Locate the cell with the specified text and output its [x, y] center coordinate. 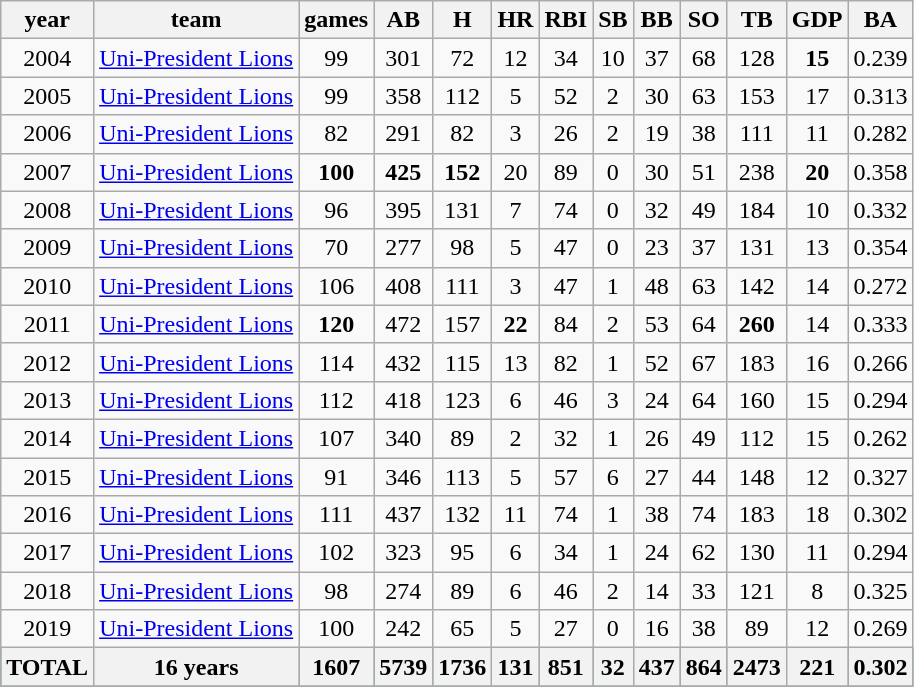
128 [756, 58]
0.313 [880, 96]
2006 [48, 134]
113 [462, 477]
152 [462, 172]
0.282 [880, 134]
72 [462, 58]
2013 [48, 400]
16 years [196, 667]
346 [404, 477]
BB [656, 20]
96 [336, 210]
BA [880, 20]
SO [704, 20]
851 [566, 667]
2012 [48, 362]
1736 [462, 667]
277 [404, 248]
2017 [48, 553]
0.269 [880, 629]
418 [404, 400]
2015 [48, 477]
425 [404, 172]
107 [336, 438]
23 [656, 248]
0.262 [880, 438]
2016 [48, 515]
0.332 [880, 210]
2011 [48, 324]
115 [462, 362]
2004 [48, 58]
18 [817, 515]
340 [404, 438]
8 [817, 591]
2019 [48, 629]
864 [704, 667]
7 [516, 210]
2007 [48, 172]
0.333 [880, 324]
274 [404, 591]
358 [404, 96]
323 [404, 553]
0.325 [880, 591]
0.272 [880, 286]
0.327 [880, 477]
114 [336, 362]
408 [404, 286]
H [462, 20]
70 [336, 248]
2010 [48, 286]
121 [756, 591]
games [336, 20]
RBI [566, 20]
242 [404, 629]
2008 [48, 210]
91 [336, 477]
SB [613, 20]
132 [462, 515]
221 [817, 667]
291 [404, 134]
2014 [48, 438]
AB [404, 20]
44 [704, 477]
238 [756, 172]
53 [656, 324]
0.266 [880, 362]
106 [336, 286]
142 [756, 286]
2009 [48, 248]
95 [462, 553]
0.354 [880, 248]
472 [404, 324]
5739 [404, 667]
157 [462, 324]
19 [656, 134]
TOTAL [48, 667]
62 [704, 553]
130 [756, 553]
153 [756, 96]
301 [404, 58]
48 [656, 286]
395 [404, 210]
67 [704, 362]
0.358 [880, 172]
team [196, 20]
1607 [336, 667]
57 [566, 477]
65 [462, 629]
TB [756, 20]
260 [756, 324]
0.239 [880, 58]
2018 [48, 591]
160 [756, 400]
148 [756, 477]
68 [704, 58]
123 [462, 400]
year [48, 20]
GDP [817, 20]
84 [566, 324]
33 [704, 591]
102 [336, 553]
22 [516, 324]
51 [704, 172]
432 [404, 362]
2473 [756, 667]
120 [336, 324]
HR [516, 20]
2005 [48, 96]
184 [756, 210]
17 [817, 96]
